Provide the [x, y] coordinate of the cell's center where the given text is located.  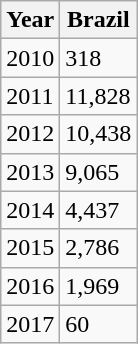
2012 [30, 134]
2017 [30, 324]
2016 [30, 286]
2013 [30, 172]
Brazil [98, 20]
10,438 [98, 134]
2011 [30, 96]
60 [98, 324]
1,969 [98, 286]
11,828 [98, 96]
2,786 [98, 248]
2014 [30, 210]
9,065 [98, 172]
318 [98, 58]
Year [30, 20]
4,437 [98, 210]
2015 [30, 248]
2010 [30, 58]
